Capture the cell that displays the provided text and extract its (X, Y) central coordinate. 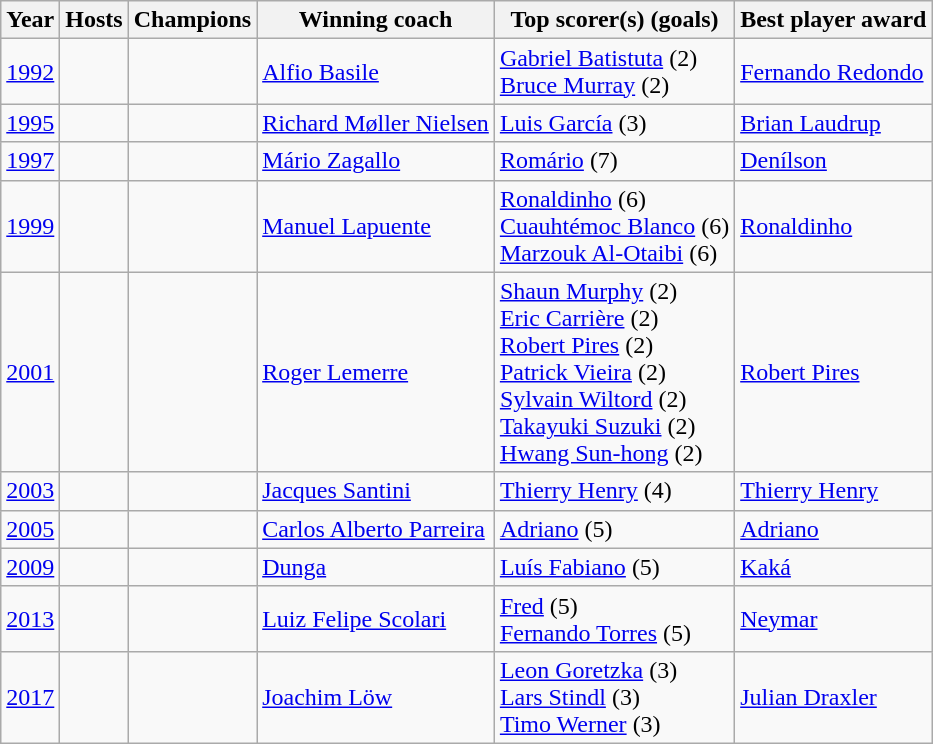
Alfio Basile (376, 72)
Mário Zagallo (376, 161)
Dunga (376, 567)
Adriano (5) (614, 529)
Luis García (3) (614, 123)
Julian Draxler (834, 697)
Carlos Alberto Parreira (376, 529)
1999 (30, 226)
Manuel Lapuente (376, 226)
Thierry Henry (834, 491)
2013 (30, 618)
Denílson (834, 161)
1995 (30, 123)
Luís Fabiano (5) (614, 567)
Ronaldinho (6) Cuauhtémoc Blanco (6) Marzouk Al-Otaibi (6) (614, 226)
Leon Goretzka (3) Lars Stindl (3) Timo Werner (3) (614, 697)
2001 (30, 372)
Adriano (834, 529)
1997 (30, 161)
1992 (30, 72)
Kaká (834, 567)
Thierry Henry (4) (614, 491)
2003 (30, 491)
2005 (30, 529)
Shaun Murphy (2) Eric Carrière (2) Robert Pires (2) Patrick Vieira (2) Sylvain Wiltord (2) Takayuki Suzuki (2) Hwang Sun-hong (2) (614, 372)
Champions (192, 20)
Ronaldinho (834, 226)
Roger Lemerre (376, 372)
2017 (30, 697)
Best player award (834, 20)
Top scorer(s) (goals) (614, 20)
Fred (5) Fernando Torres (5) (614, 618)
Brian Laudrup (834, 123)
Robert Pires (834, 372)
Jacques Santini (376, 491)
Luiz Felipe Scolari (376, 618)
Joachim Löw (376, 697)
Romário (7) (614, 161)
Winning coach (376, 20)
Fernando Redondo (834, 72)
Neymar (834, 618)
Richard Møller Nielsen (376, 123)
Gabriel Batistuta (2) Bruce Murray (2) (614, 72)
Hosts (94, 20)
2009 (30, 567)
Year (30, 20)
